Provide the [x, y] coordinate of the cell's center where the given text is located.  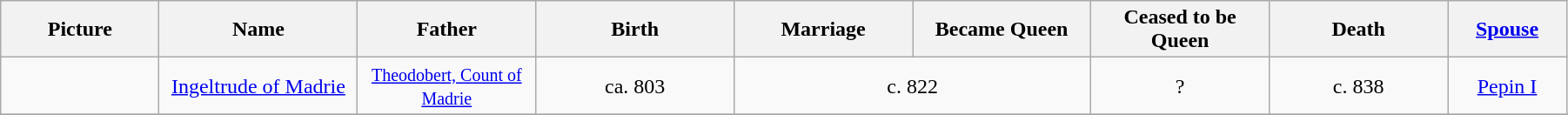
Birth [635, 30]
Theodobert, Count of Madrie [447, 85]
Ingeltrude of Madrie [258, 85]
ca. 803 [635, 85]
Became Queen [1002, 30]
c. 822 [913, 85]
Name [258, 30]
Pepin I [1507, 85]
Father [447, 30]
Death [1359, 30]
Marriage [823, 30]
c. 838 [1359, 85]
Spouse [1507, 30]
? [1180, 85]
Ceased to be Queen [1180, 30]
Picture [80, 30]
